Output the [x, y] coordinate of the center of the cell containing the given text.  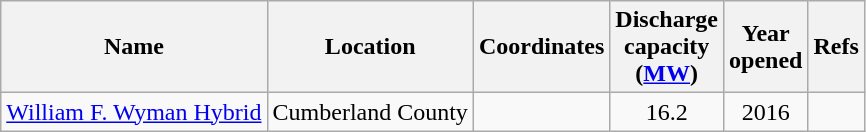
Yearopened [766, 47]
William F. Wyman Hybrid [134, 112]
Coordinates [541, 47]
Name [134, 47]
Cumberland County [370, 112]
16.2 [667, 112]
2016 [766, 112]
Refs [836, 47]
Location [370, 47]
Dischargecapacity(MW) [667, 47]
